Find where the given text appears and provide that cell's center as (x, y) coordinate. 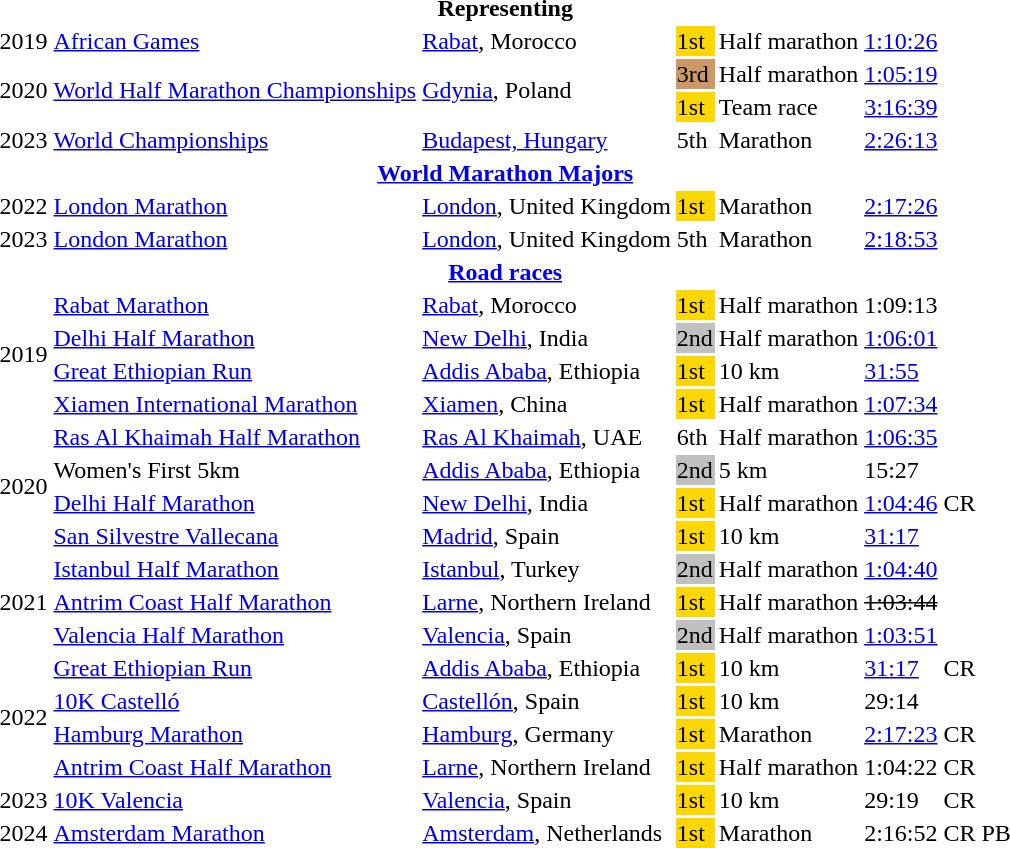
3:16:39 (901, 107)
Hamburg Marathon (235, 734)
15:27 (901, 470)
1:04:46 (901, 503)
Amsterdam, Netherlands (547, 833)
1:07:34 (901, 404)
2:17:23 (901, 734)
1:03:44 (901, 602)
Madrid, Spain (547, 536)
1:04:40 (901, 569)
African Games (235, 41)
San Silvestre Vallecana (235, 536)
Istanbul, Turkey (547, 569)
Xiamen, China (547, 404)
10K Valencia (235, 800)
Ras Al Khaimah, UAE (547, 437)
Hamburg, Germany (547, 734)
2:18:53 (901, 239)
Ras Al Khaimah Half Marathon (235, 437)
29:19 (901, 800)
Women's First 5km (235, 470)
Istanbul Half Marathon (235, 569)
Valencia Half Marathon (235, 635)
1:05:19 (901, 74)
Rabat Marathon (235, 305)
2:26:13 (901, 140)
World Championships (235, 140)
1:04:22 (901, 767)
Gdynia, Poland (547, 90)
2:16:52 (901, 833)
1:03:51 (901, 635)
3rd (694, 74)
Xiamen International Marathon (235, 404)
Budapest, Hungary (547, 140)
Castellón, Spain (547, 701)
Amsterdam Marathon (235, 833)
World Half Marathon Championships (235, 90)
1:06:01 (901, 338)
6th (694, 437)
10K Castelló (235, 701)
1:06:35 (901, 437)
1:10:26 (901, 41)
29:14 (901, 701)
Team race (788, 107)
2:17:26 (901, 206)
1:09:13 (901, 305)
31:55 (901, 371)
5 km (788, 470)
